Return (x, y) of the center of cell containing provided text 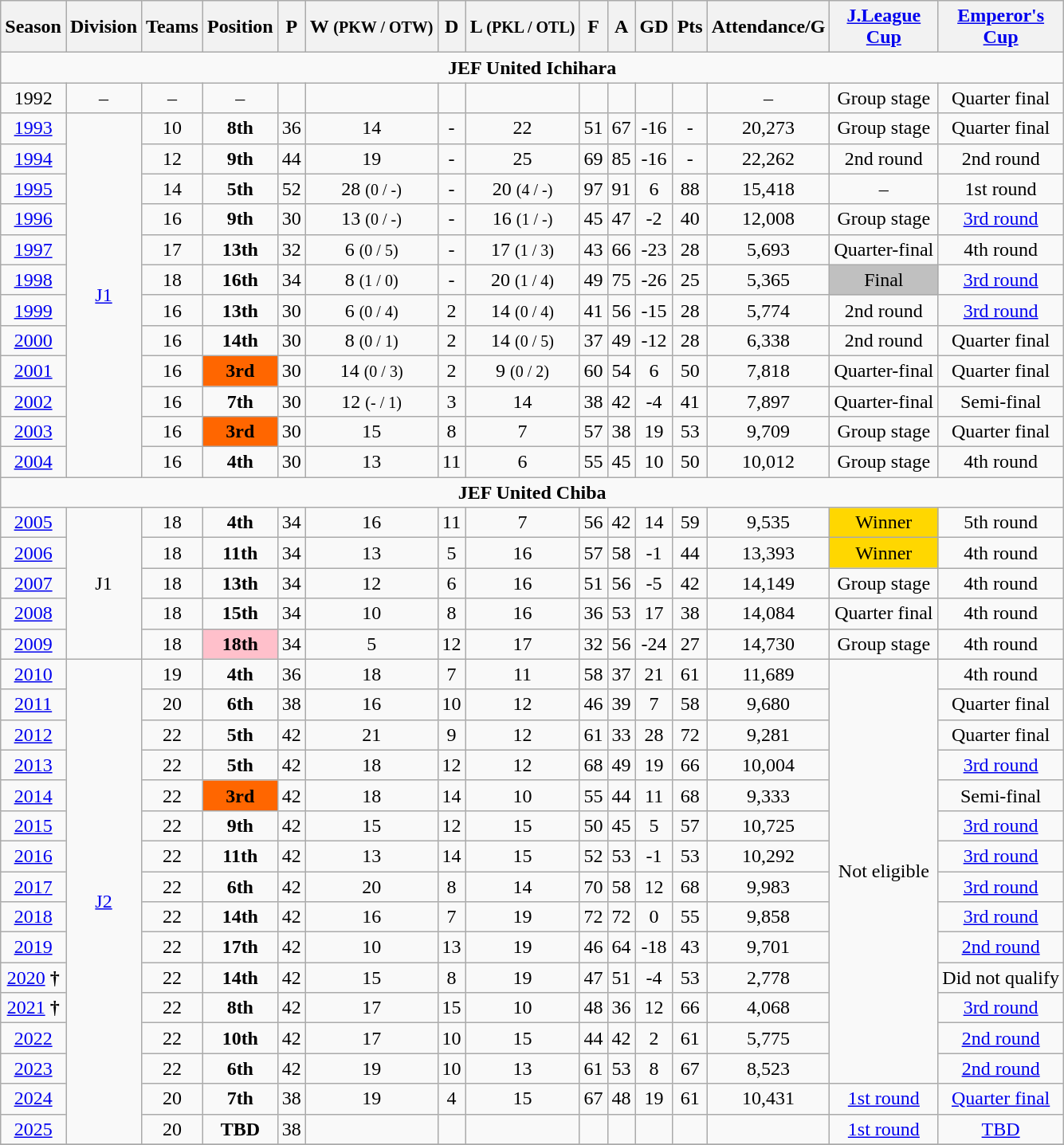
85 (622, 159)
A (622, 27)
9,858 (768, 917)
1994 (33, 159)
40 (690, 219)
20,273 (768, 128)
3 (451, 401)
9 (451, 735)
7,818 (768, 371)
5,365 (768, 280)
14 (0 / 5) (523, 340)
2016 (33, 856)
14,149 (768, 583)
-26 (654, 280)
14,084 (768, 614)
Emperor'sCup (1001, 27)
5,775 (768, 1038)
2019 (33, 947)
75 (622, 280)
2014 (33, 795)
-12 (654, 340)
39 (622, 704)
17 (1 / 3) (523, 249)
2018 (33, 917)
-2 (654, 219)
10,292 (768, 856)
9,701 (768, 947)
18th (240, 644)
13 (0 / -) (371, 219)
2020 † (33, 978)
2008 (33, 614)
8 (1 / 0) (371, 280)
Teams (172, 27)
20 (4 / -) (523, 189)
15th (240, 614)
28 (0 / -) (371, 189)
2012 (33, 735)
27 (690, 644)
2002 (33, 401)
1995 (33, 189)
9,983 (768, 887)
J2 (104, 902)
9,709 (768, 432)
10,431 (768, 1099)
5,774 (768, 310)
2007 (33, 583)
11,689 (768, 674)
P (292, 27)
-15 (654, 310)
2003 (33, 432)
10,004 (768, 765)
2022 (33, 1038)
Attendance/G (768, 27)
W (PKW / OTW) (371, 27)
6 (0 / 4) (371, 310)
17th (240, 947)
9,281 (768, 735)
13,393 (768, 553)
9,535 (768, 523)
Season (33, 27)
1992 (33, 98)
Position (240, 27)
14,730 (768, 644)
-24 (654, 644)
10th (240, 1038)
-18 (654, 947)
5,693 (768, 249)
2025 (33, 1129)
Not eligible (884, 872)
20 (1 / 4) (523, 280)
2017 (33, 887)
2015 (33, 825)
JEF United Chiba (532, 492)
1993 (33, 128)
2010 (33, 674)
2,778 (768, 978)
54 (622, 371)
2024 (33, 1099)
4 (451, 1099)
1998 (33, 280)
14 (0 / 4) (523, 310)
14 (0 / 3) (371, 371)
1996 (33, 219)
2011 (33, 704)
2023 (33, 1069)
6,338 (768, 340)
8 (0 / 1) (371, 340)
69 (593, 159)
64 (622, 947)
2000 (33, 340)
16 (1 / -) (523, 219)
L (PKL / OTL) (523, 27)
2001 (33, 371)
8,523 (768, 1069)
2013 (33, 765)
GD (654, 27)
15,418 (768, 189)
88 (690, 189)
9 (0 / 2) (523, 371)
5th round (1001, 523)
97 (593, 189)
1999 (33, 310)
D (451, 27)
2004 (33, 462)
Division (104, 27)
12,008 (768, 219)
33 (622, 735)
2005 (33, 523)
JEF United Ichihara (532, 68)
-23 (654, 249)
-5 (654, 583)
0 (654, 917)
70 (593, 887)
7,897 (768, 401)
4,068 (768, 1008)
22,262 (768, 159)
Pts (690, 27)
9,680 (768, 704)
59 (690, 523)
6 (0 / 5) (371, 249)
2009 (33, 644)
2006 (33, 553)
60 (593, 371)
J.LeagueCup (884, 27)
10,725 (768, 825)
Final (884, 280)
16th (240, 280)
F (593, 27)
2021 † (33, 1008)
Did not qualify (1001, 978)
12 (- / 1) (371, 401)
9,333 (768, 795)
1997 (33, 249)
10,012 (768, 462)
91 (622, 189)
